Locate the cell with the specified text and output its (X, Y) center coordinate. 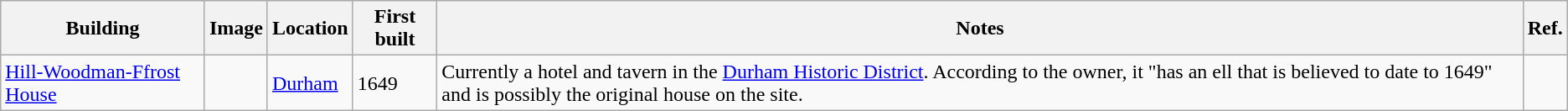
Notes (980, 29)
Durham (310, 82)
Location (310, 29)
Image (236, 29)
Hill-Woodman-Ffrost House (103, 82)
First built (395, 29)
1649 (395, 82)
Building (103, 29)
Ref. (1545, 29)
